Scan for the cell matching the given text and deliver its (x, y) coordinate at center. 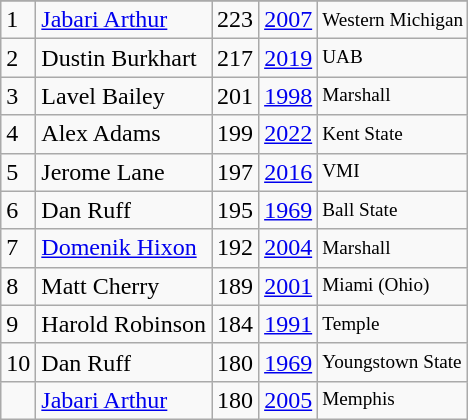
1 (18, 20)
2007 (288, 20)
2019 (288, 58)
8 (18, 286)
197 (236, 172)
Domenik Hixon (124, 248)
9 (18, 324)
1998 (288, 96)
Kent State (393, 134)
223 (236, 20)
Jerome Lane (124, 172)
201 (236, 96)
3 (18, 96)
Alex Adams (124, 134)
VMI (393, 172)
Matt Cherry (124, 286)
Lavel Bailey (124, 96)
217 (236, 58)
2 (18, 58)
2022 (288, 134)
6 (18, 210)
Ball State (393, 210)
2004 (288, 248)
Miami (Ohio) (393, 286)
2016 (288, 172)
5 (18, 172)
Temple (393, 324)
2005 (288, 400)
189 (236, 286)
184 (236, 324)
Dustin Burkhart (124, 58)
UAB (393, 58)
Memphis (393, 400)
Harold Robinson (124, 324)
195 (236, 210)
199 (236, 134)
192 (236, 248)
Youngstown State (393, 362)
4 (18, 134)
10 (18, 362)
2001 (288, 286)
7 (18, 248)
1991 (288, 324)
Western Michigan (393, 20)
